Determine the (x, y) coordinate at the center of the cell enclosing the given text.  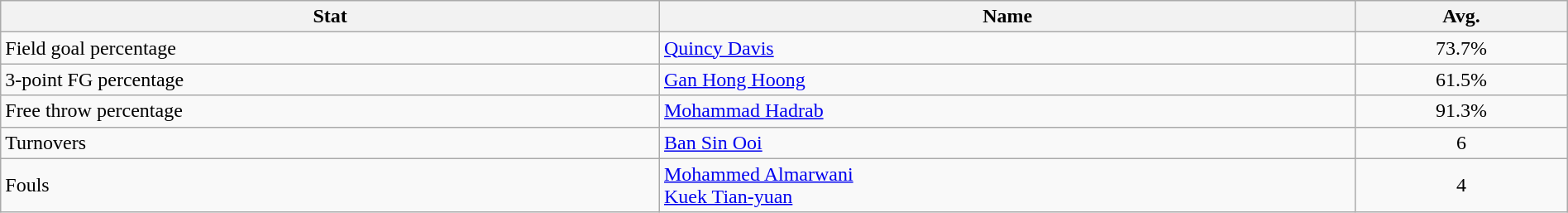
Stat (331, 17)
Mohammed Almarwani Kuek Tian-yuan (1007, 186)
4 (1461, 186)
Name (1007, 17)
Gan Hong Hoong (1007, 80)
61.5% (1461, 80)
Turnovers (331, 143)
Fouls (331, 186)
6 (1461, 143)
Field goal percentage (331, 48)
Avg. (1461, 17)
91.3% (1461, 111)
Ban Sin Ooi (1007, 143)
Mohammad Hadrab (1007, 111)
73.7% (1461, 48)
Quincy Davis (1007, 48)
Free throw percentage (331, 111)
3-point FG percentage (331, 80)
